Pinpoint the cell where the given text exists, returning its (X, Y) midpoint coordinate. 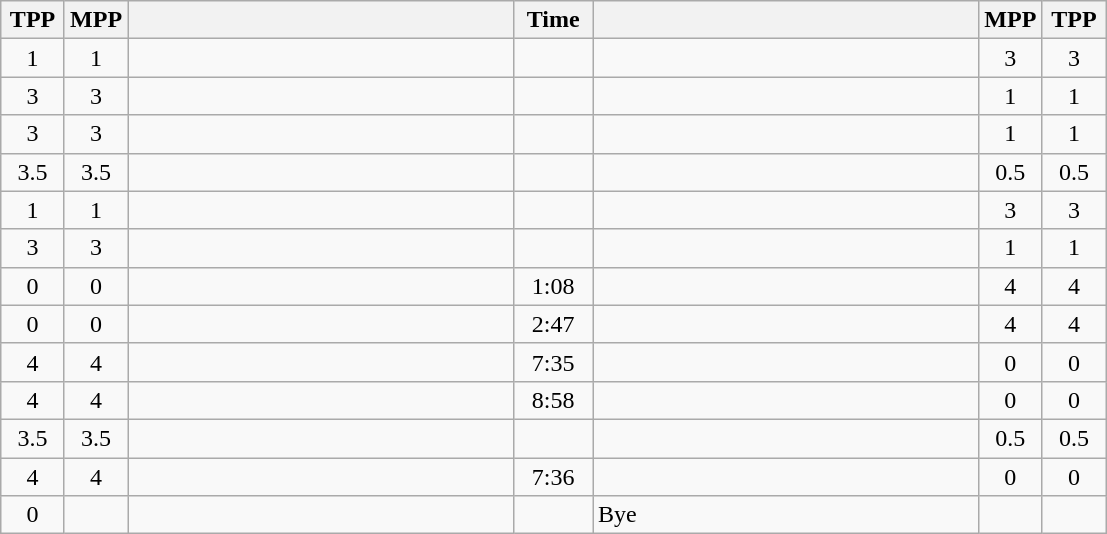
2:47 (554, 324)
8:58 (554, 400)
Time (554, 20)
Bye (785, 515)
7:36 (554, 477)
1:08 (554, 286)
7:35 (554, 362)
